Return [x, y] of the center of cell containing provided text 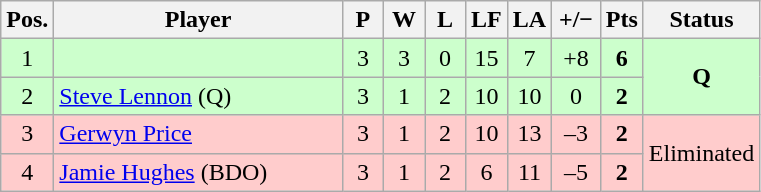
Pts [622, 20]
–3 [576, 134]
LF [487, 20]
Gerwyn Price [198, 134]
L [444, 20]
+/− [576, 20]
15 [487, 58]
LA [529, 20]
Q [701, 77]
P [362, 20]
Eliminated [701, 153]
13 [529, 134]
7 [529, 58]
4 [28, 172]
W [404, 20]
Jamie Hughes (BDO) [198, 172]
Status [701, 20]
11 [529, 172]
+8 [576, 58]
Pos. [28, 20]
Steve Lennon (Q) [198, 96]
–5 [576, 172]
Player [198, 20]
